For the text-containing cell, return its midpoint in [X, Y] coordinate format. 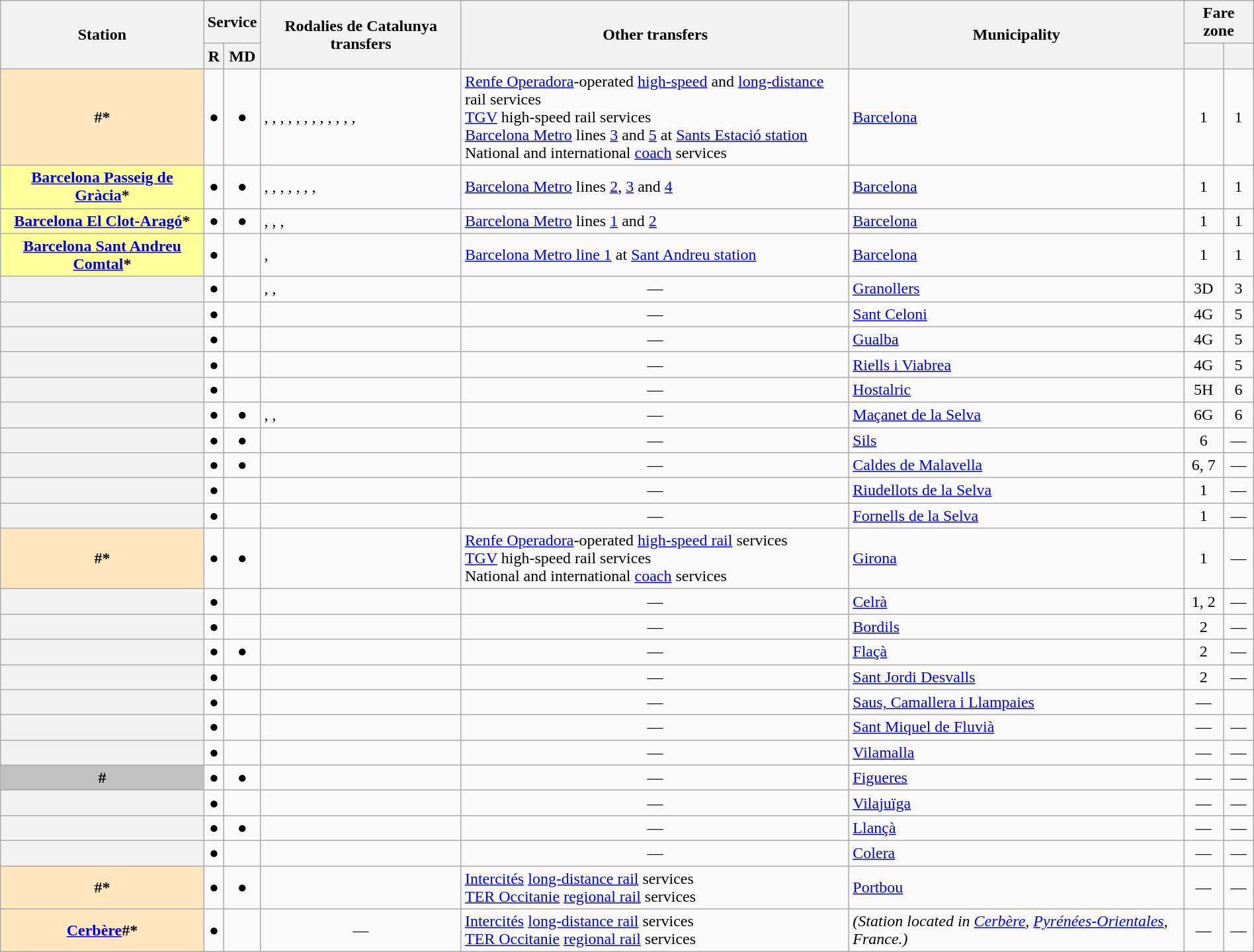
Barcelona Sant Andreu Comtal* [102, 255]
Sant Jordi Desvalls [1017, 677]
Municipality [1017, 34]
Sant Celoni [1017, 314]
Station [102, 34]
Gualba [1017, 339]
Llançà [1017, 828]
3 [1239, 289]
Service [232, 22]
Girona [1017, 559]
R [214, 56]
Vilamalla [1017, 752]
Barcelona Metro line 1 at Sant Andreu station [655, 255]
3D [1204, 289]
6G [1204, 415]
Hostalric [1017, 389]
Cerbère#* [102, 931]
Portbou [1017, 887]
Maçanet de la Selva [1017, 415]
Barcelona Metro lines 1 and 2 [655, 221]
, , , , , , , , , , , , [361, 117]
, [361, 255]
Vilajuïga [1017, 803]
5H [1204, 389]
(Station located in Cerbère, Pyrénées-Orientales, France.) [1017, 931]
Figueres [1017, 777]
Renfe Operadora-operated high-speed rail servicesTGV high-speed rail servicesNational and international coach services [655, 559]
Other transfers [655, 34]
Barcelona El Clot-Aragó* [102, 221]
Barcelona Metro lines 2, 3 and 4 [655, 186]
, , , [361, 221]
6, 7 [1204, 465]
# [102, 777]
Granollers [1017, 289]
Riells i Viabrea [1017, 364]
Rodalies de Catalunya transfers [361, 34]
Saus, Camallera i Llampaies [1017, 702]
Celrà [1017, 602]
Flaçà [1017, 652]
Riudellots de la Selva [1017, 491]
Sant Miquel de Fluvià [1017, 727]
Bordils [1017, 627]
Fare zone [1218, 22]
Caldes de Malavella [1017, 465]
1, 2 [1204, 602]
, , , , , , , [361, 186]
Fornells de la Selva [1017, 516]
Barcelona Passeig de Gràcia* [102, 186]
Sils [1017, 440]
MD [242, 56]
Colera [1017, 853]
